Pinpoint the cell where the given text exists, returning its (x, y) midpoint coordinate. 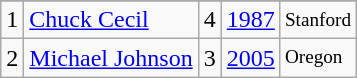
2005 (250, 58)
4 (210, 20)
1 (12, 20)
Oregon (318, 58)
1987 (250, 20)
Michael Johnson (111, 58)
3 (210, 58)
Stanford (318, 20)
Chuck Cecil (111, 20)
2 (12, 58)
